For the text-containing cell, return its midpoint in [X, Y] coordinate format. 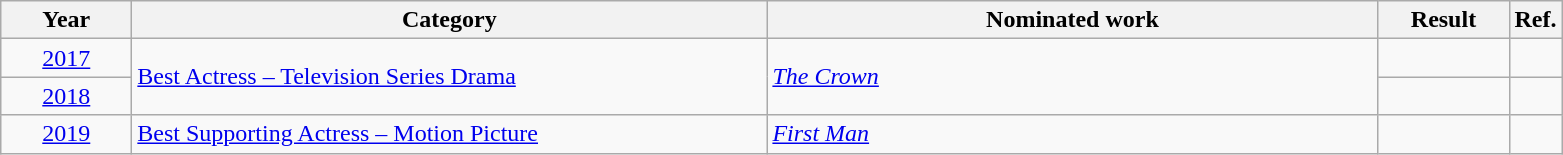
Result [1444, 20]
2018 [66, 96]
2017 [66, 58]
The Crown [1072, 77]
Ref. [1536, 20]
Category [450, 20]
Nominated work [1072, 20]
Year [66, 20]
Best Supporting Actress – Motion Picture [450, 134]
First Man [1072, 134]
Best Actress – Television Series Drama [450, 77]
2019 [66, 134]
